For the text-containing cell, return its midpoint in [X, Y] coordinate format. 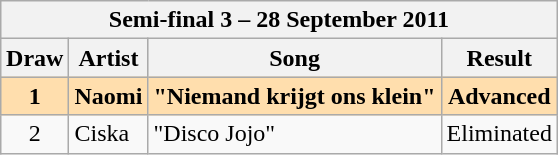
Result [499, 58]
Song [294, 58]
Advanced [499, 96]
"Disco Jojo" [294, 134]
Artist [108, 58]
1 [35, 96]
2 [35, 134]
Ciska [108, 134]
Semi-final 3 – 28 September 2011 [280, 20]
"Niemand krijgt ons klein" [294, 96]
Naomi [108, 96]
Eliminated [499, 134]
Draw [35, 58]
